Capture the cell that displays the provided text and extract its (x, y) central coordinate. 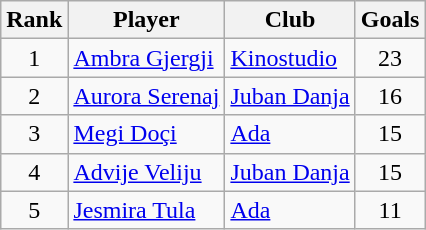
Jesmira Tula (146, 210)
16 (390, 96)
3 (34, 134)
Rank (34, 20)
Megi Doçi (146, 134)
Aurora Serenaj (146, 96)
11 (390, 210)
Ambra Gjergji (146, 58)
Player (146, 20)
2 (34, 96)
Club (290, 20)
23 (390, 58)
Goals (390, 20)
5 (34, 210)
1 (34, 58)
Kinostudio (290, 58)
4 (34, 172)
Advije Veliju (146, 172)
